Identify which cell holds the provided text, then report its [X, Y] central coordinate. 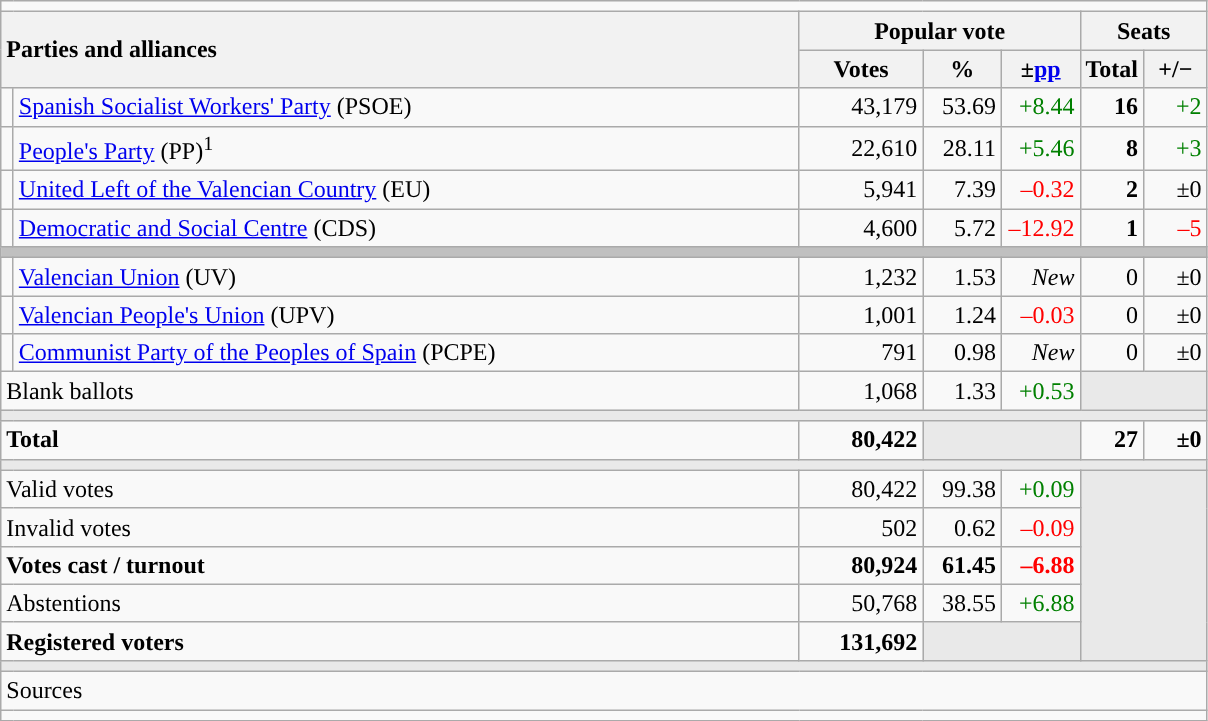
38.55 [962, 603]
Valencian Union (UV) [406, 277]
±pp [1040, 69]
+2 [1176, 107]
4,600 [861, 228]
7.39 [962, 190]
Democratic and Social Centre (CDS) [406, 228]
People's Party (PP)1 [406, 148]
27 [1112, 440]
22,610 [861, 148]
5.72 [962, 228]
2 [1112, 190]
1 [1112, 228]
61.45 [962, 565]
99.38 [962, 489]
Registered voters [400, 641]
Valencian People's Union (UPV) [406, 315]
8 [1112, 148]
1.24 [962, 315]
43,179 [861, 107]
131,692 [861, 641]
1.53 [962, 277]
Communist Party of the Peoples of Spain (PCPE) [406, 353]
0.62 [962, 527]
502 [861, 527]
Valid votes [400, 489]
+6.88 [1040, 603]
–12.92 [1040, 228]
–0.32 [1040, 190]
1,068 [861, 391]
1,001 [861, 315]
–6.88 [1040, 565]
Blank ballots [400, 391]
–0.09 [1040, 527]
United Left of the Valencian Country (EU) [406, 190]
Sources [604, 691]
791 [861, 353]
Invalid votes [400, 527]
1.33 [962, 391]
16 [1112, 107]
Seats [1144, 31]
Spanish Socialist Workers' Party (PSOE) [406, 107]
1,232 [861, 277]
% [962, 69]
Parties and alliances [400, 50]
+5.46 [1040, 148]
Votes [861, 69]
5,941 [861, 190]
80,924 [861, 565]
0.98 [962, 353]
+0.09 [1040, 489]
+0.53 [1040, 391]
+8.44 [1040, 107]
–0.03 [1040, 315]
+/− [1176, 69]
Abstentions [400, 603]
28.11 [962, 148]
+3 [1176, 148]
50,768 [861, 603]
–5 [1176, 228]
Popular vote [940, 31]
53.69 [962, 107]
Votes cast / turnout [400, 565]
